Extract the [x, y] coordinate from the center of the cell holding the provided text.  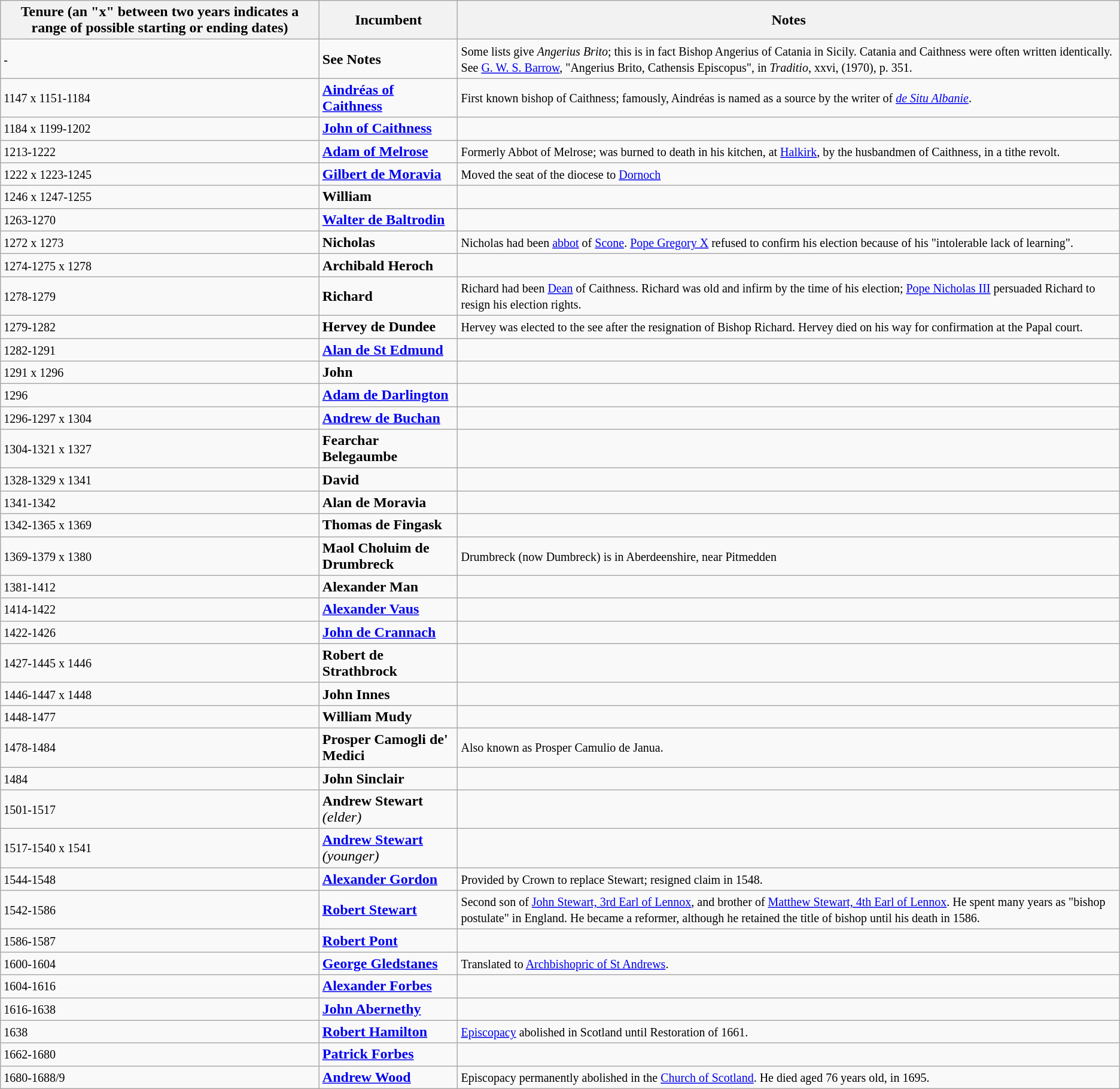
Aindréas of Caithness [388, 98]
Alexander Gordon [388, 879]
1542-1586 [160, 910]
Adam de Darlington [388, 395]
Robert de Strathbrock [388, 663]
1616-1638 [160, 1009]
William Mudy [388, 716]
Walter de Baltrodin [388, 219]
William [388, 197]
1600-1604 [160, 963]
1604-1616 [160, 986]
Episcopacy abolished in Scotland until Restoration of 1661. [789, 1032]
Adam of Melrose [388, 151]
Prosper Camogli de' Medici [388, 748]
1263-1270 [160, 219]
Alexander Vaus [388, 609]
Richard [388, 295]
1246 x 1247-1255 [160, 197]
John Sinclair [388, 778]
1278-1279 [160, 295]
Patrick Forbes [388, 1054]
1427-1445 x 1446 [160, 663]
Tenure (an "x" between two years indicates a range of possible starting or ending dates) [160, 20]
1478-1484 [160, 748]
1369-1379 x 1380 [160, 556]
Moved the seat of the diocese to Dornoch [789, 174]
- [160, 59]
1272 x 1273 [160, 242]
John Abernethy [388, 1009]
Alan de St Edmund [388, 350]
Hervey de Dundee [388, 327]
1544-1548 [160, 879]
Andrew Wood [388, 1077]
Translated to Archbishopric of St Andrews. [789, 963]
Also known as Prosper Camulio de Janua. [789, 748]
Incumbent [388, 20]
Nicholas had been abbot of Scone. Pope Gregory X refused to confirm his election because of his "intolerable lack of learning". [789, 242]
1662-1680 [160, 1054]
1213-1222 [160, 151]
Robert Stewart [388, 910]
Maol Choluim de Drumbreck [388, 556]
1291 x 1296 [160, 373]
Drumbreck (now Dumbreck) is in Aberdeenshire, near Pitmedden [789, 556]
1282-1291 [160, 350]
Alexander Man [388, 587]
Robert Hamilton [388, 1032]
1341-1342 [160, 502]
1279-1282 [160, 327]
1586-1587 [160, 941]
Archibald Heroch [388, 265]
1422-1426 [160, 632]
Andrew Stewart (elder) [388, 810]
1328-1329 x 1341 [160, 480]
Nicholas [388, 242]
George Gledstanes [388, 963]
1381-1412 [160, 587]
Andrew Stewart (younger) [388, 848]
Formerly Abbot of Melrose; was burned to death in his kitchen, at Halkirk, by the husbandmen of Caithness, in a tithe revolt. [789, 151]
1184 x 1199-1202 [160, 129]
Hervey was elected to the see after the resignation of Bishop Richard. Hervey died on his way for confirmation at the Papal court. [789, 327]
1484 [160, 778]
Provided by Crown to replace Stewart; resigned claim in 1548. [789, 879]
1638 [160, 1032]
1304-1321 x 1327 [160, 449]
1501-1517 [160, 810]
1448-1477 [160, 716]
David [388, 480]
Alan de Moravia [388, 502]
John Innes [388, 694]
1147 x 1151-1184 [160, 98]
First known bishop of Caithness; famously, Aindréas is named as a source by the writer of de Situ Albanie. [789, 98]
1342-1365 x 1369 [160, 525]
Gilbert de Moravia [388, 174]
Alexander Forbes [388, 986]
1414-1422 [160, 609]
1680-1688/9 [160, 1077]
John of Caithness [388, 129]
1222 x 1223-1245 [160, 174]
John de Crannach [388, 632]
1446-1447 x 1448 [160, 694]
See Notes [388, 59]
1517-1540 x 1541 [160, 848]
1296 [160, 395]
Robert Pont [388, 941]
Notes [789, 20]
1274-1275 x 1278 [160, 265]
Episcopacy permanently abolished in the Church of Scotland. He died aged 76 years old, in 1695. [789, 1077]
Andrew de Buchan [388, 418]
John [388, 373]
Thomas de Fingask [388, 525]
Fearchar Belegaumbe [388, 449]
1296-1297 x 1304 [160, 418]
